Scan for the cell matching the given text and deliver its [X, Y] coordinate at center. 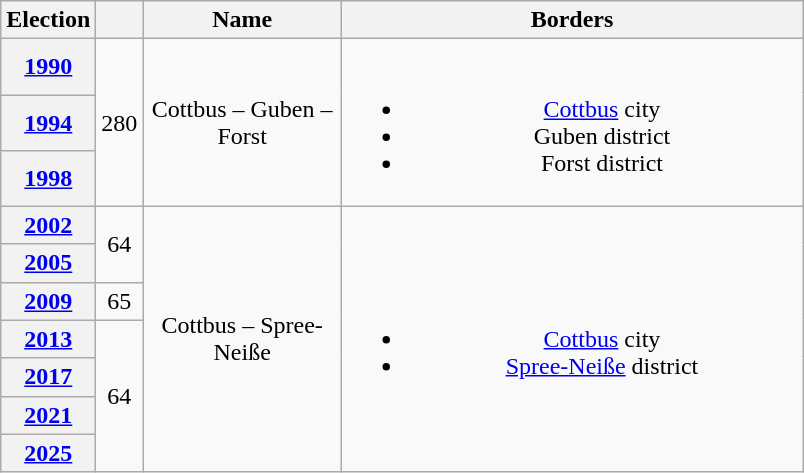
2005 [48, 263]
1990 [48, 67]
1994 [48, 122]
2017 [48, 377]
65 [120, 301]
2002 [48, 225]
280 [120, 122]
Name [242, 20]
Cottbus – Guben – Forst [242, 122]
Election [48, 20]
2021 [48, 415]
Cottbus cityGuben districtForst district [572, 122]
2009 [48, 301]
Borders [572, 20]
2025 [48, 453]
Cottbus citySpree-Neiße district [572, 339]
1998 [48, 178]
Cottbus – Spree-Neiße [242, 339]
2013 [48, 339]
